Output the [X, Y] coordinate of the center of the cell containing the given text.  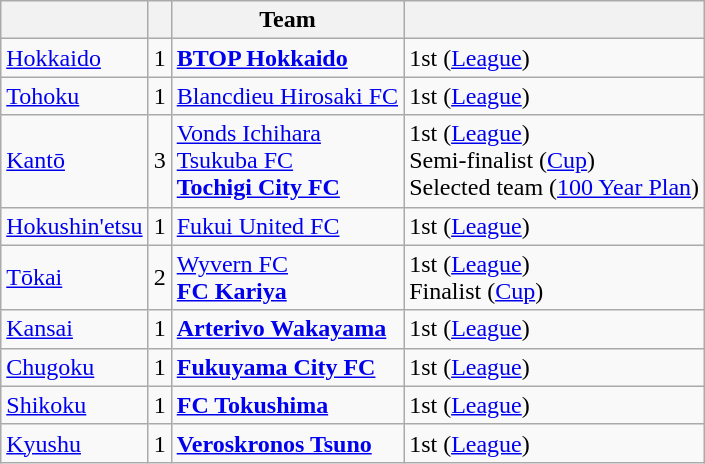
1st (League) Semi-finalist (Cup) Selected team (100 Year Plan) [554, 161]
3 [160, 161]
Arterivo Wakayama [287, 329]
FC Tokushima [287, 405]
1st (League) Finalist (Cup) [554, 278]
Shikoku [74, 405]
Team [287, 20]
Blancdieu Hirosaki FC [287, 96]
Hokkaido [74, 58]
Tohoku [74, 96]
Kyushu [74, 443]
2 [160, 278]
Kansai [74, 329]
Wyvern FC FC Kariya [287, 278]
Fukuyama City FC [287, 367]
BTOP Hokkaido [287, 58]
Chugoku [74, 367]
Fukui United FC [287, 226]
Hokushin'etsu [74, 226]
Veroskronos Tsuno [287, 443]
Tōkai [74, 278]
Vonds Ichihara Tsukuba FC Tochigi City FC [287, 161]
Kantō [74, 161]
